Identify which cell holds the provided text, then report its (x, y) central coordinate. 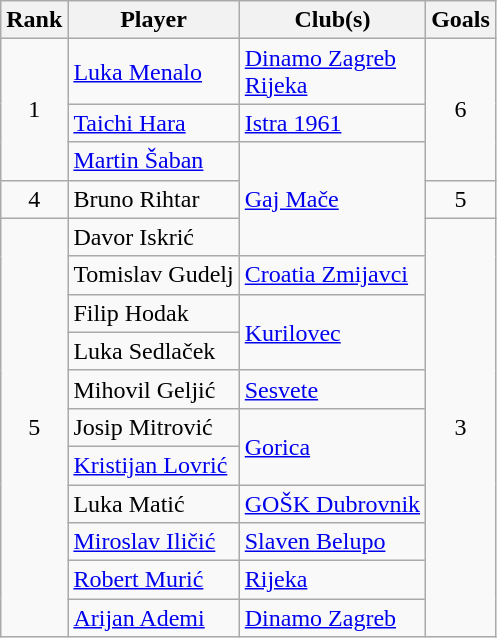
4 (34, 199)
Kurilovec (332, 332)
GOŠK Dubrovnik (332, 503)
Tomislav Gudelj (154, 275)
Player (154, 20)
Dinamo ZagrebRijeka (332, 72)
Mihovil Geljić (154, 389)
Luka Matić (154, 503)
Miroslav Iličić (154, 542)
Gaj Mače (332, 199)
6 (461, 110)
Gorica (332, 446)
Rank (34, 20)
Goals (461, 20)
Taichi Hara (154, 123)
Istra 1961 (332, 123)
Slaven Belupo (332, 542)
Croatia Zmijavci (332, 275)
Sesvete (332, 389)
Davor Iskrić (154, 237)
Rijeka (332, 580)
Bruno Rihtar (154, 199)
Filip Hodak (154, 313)
Club(s) (332, 20)
Kristijan Lovrić (154, 465)
Luka Menalo (154, 72)
Josip Mitrović (154, 427)
Robert Murić (154, 580)
Arijan Ademi (154, 618)
Martin Šaban (154, 161)
Dinamo Zagreb (332, 618)
Luka Sedlaček (154, 351)
3 (461, 428)
1 (34, 110)
